Output the (X, Y) coordinate of the center of the cell containing the given text.  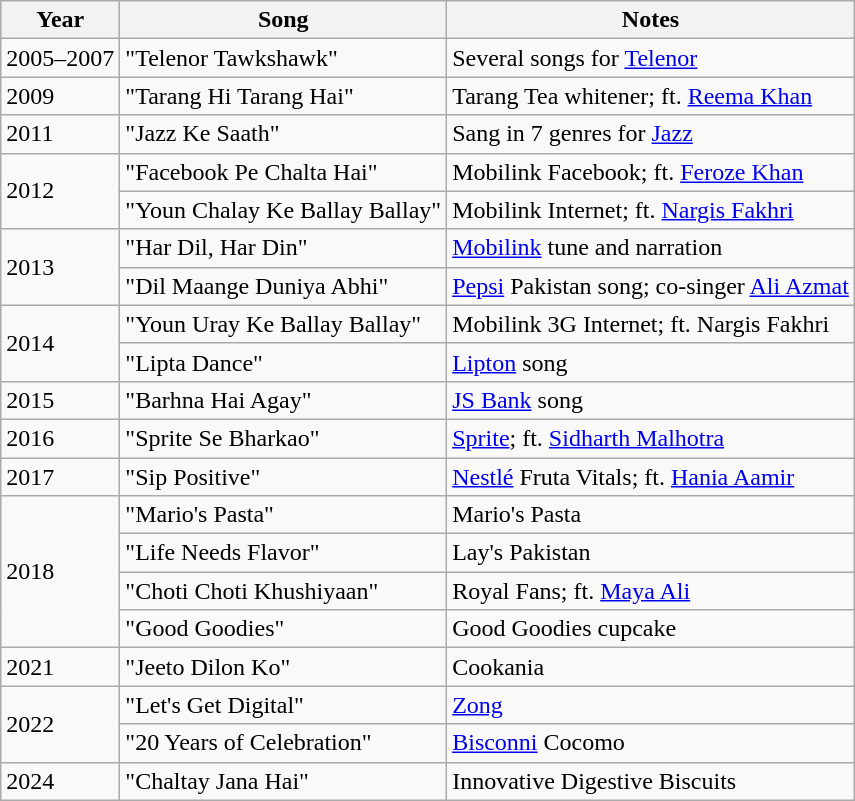
Mobilink Facebook; ft. Feroze Khan (651, 172)
"Sip Positive" (284, 477)
Several songs for Telenor (651, 58)
Notes (651, 20)
Mario's Pasta (651, 515)
"Good Goodies" (284, 629)
Lay's Pakistan (651, 553)
"Life Needs Flavor" (284, 553)
"Lipta Dance" (284, 362)
Lipton song (651, 362)
2011 (60, 134)
Mobilink Internet; ft. Nargis Fakhri (651, 210)
"Tarang Hi Tarang Hai" (284, 96)
2012 (60, 191)
Good Goodies cupcake (651, 629)
2009 (60, 96)
"Choti Choti Khushiyaan" (284, 591)
2014 (60, 343)
"Sprite Se Bharkao" (284, 438)
2021 (60, 667)
"Mario's Pasta" (284, 515)
Song (284, 20)
Royal Fans; ft. Maya Ali (651, 591)
Mobilink 3G Internet; ft. Nargis Fakhri (651, 324)
"Let's Get Digital" (284, 705)
2016 (60, 438)
Year (60, 20)
Bisconni Cocomo (651, 743)
"Telenor Tawkshawk" (284, 58)
Cookania (651, 667)
2017 (60, 477)
"Chaltay Jana Hai" (284, 781)
2022 (60, 724)
"Youn Uray Ke Ballay Ballay" (284, 324)
"Jazz Ke Saath" (284, 134)
2013 (60, 267)
"Facebook Pe Chalta Hai" (284, 172)
"Barhna Hai Agay" (284, 400)
2005–2007 (60, 58)
Zong (651, 705)
2015 (60, 400)
Sang in 7 genres for Jazz (651, 134)
Tarang Tea whitener; ft. Reema Khan (651, 96)
"Jeeto Dilon Ko" (284, 667)
Pepsi Pakistan song; co-singer Ali Azmat (651, 286)
2018 (60, 572)
Nestlé Fruta Vitals; ft. Hania Aamir (651, 477)
"Dil Maange Duniya Abhi" (284, 286)
"Youn Chalay Ke Ballay Ballay" (284, 210)
2024 (60, 781)
"20 Years of Celebration" (284, 743)
Sprite; ft. Sidharth Malhotra (651, 438)
Innovative Digestive Biscuits (651, 781)
JS Bank song (651, 400)
Mobilink tune and narration (651, 248)
"Har Dil, Har Din" (284, 248)
